Capture the cell that displays the provided text and extract its [X, Y] central coordinate. 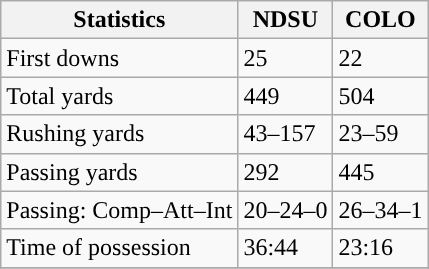
26–34–1 [380, 210]
First downs [120, 58]
36:44 [286, 248]
Time of possession [120, 248]
Total yards [120, 96]
504 [380, 96]
43–157 [286, 134]
23:16 [380, 248]
449 [286, 96]
292 [286, 172]
COLO [380, 20]
Passing yards [120, 172]
Statistics [120, 20]
NDSU [286, 20]
Rushing yards [120, 134]
Passing: Comp–Att–Int [120, 210]
23–59 [380, 134]
22 [380, 58]
25 [286, 58]
20–24–0 [286, 210]
445 [380, 172]
